Pinpoint the cell where the given text exists, returning its [x, y] midpoint coordinate. 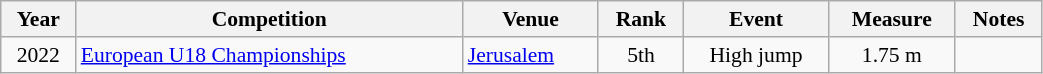
5th [640, 55]
2022 [38, 55]
Competition [270, 19]
Event [756, 19]
Venue [531, 19]
Jerusalem [531, 55]
European U18 Championships [270, 55]
Year [38, 19]
Notes [998, 19]
1.75 m [892, 55]
High jump [756, 55]
Rank [640, 19]
Measure [892, 19]
